Capture the cell that displays the provided text and extract its [X, Y] central coordinate. 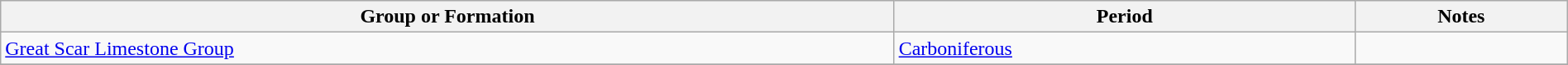
Group or Formation [447, 17]
Carboniferous [1125, 48]
Great Scar Limestone Group [447, 48]
Period [1125, 17]
Notes [1460, 17]
